Scan for the cell matching the given text and deliver its [X, Y] coordinate at center. 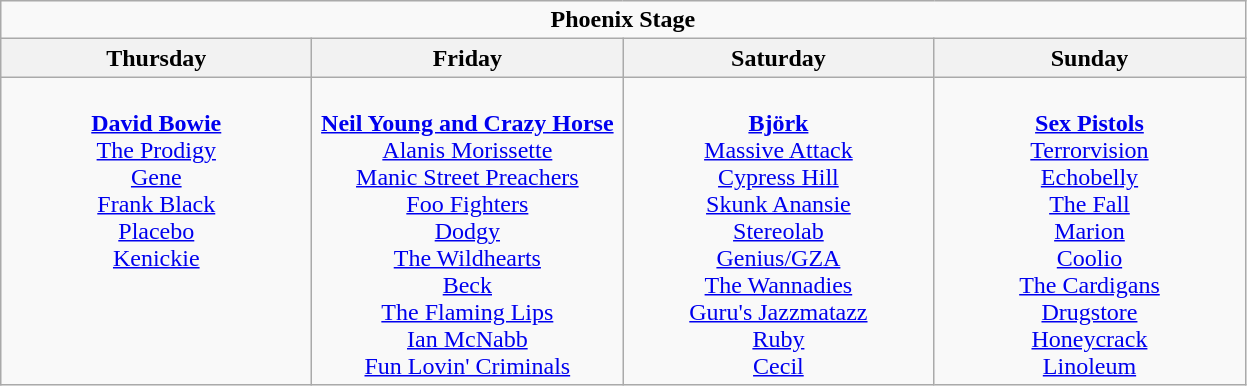
Phoenix Stage [623, 20]
Sunday [1090, 58]
Thursday [156, 58]
Sex Pistols Terrorvision Echobelly The Fall Marion Coolio The Cardigans Drugstore Honeycrack Linoleum [1090, 231]
Friday [468, 58]
Björk Massive Attack Cypress Hill Skunk Anansie Stereolab Genius/GZA The Wannadies Guru's Jazzmatazz Ruby Cecil [778, 231]
David Bowie The Prodigy Gene Frank Black Placebo Kenickie [156, 231]
Saturday [778, 58]
